Pinpoint the cell where the given text exists, returning its (X, Y) midpoint coordinate. 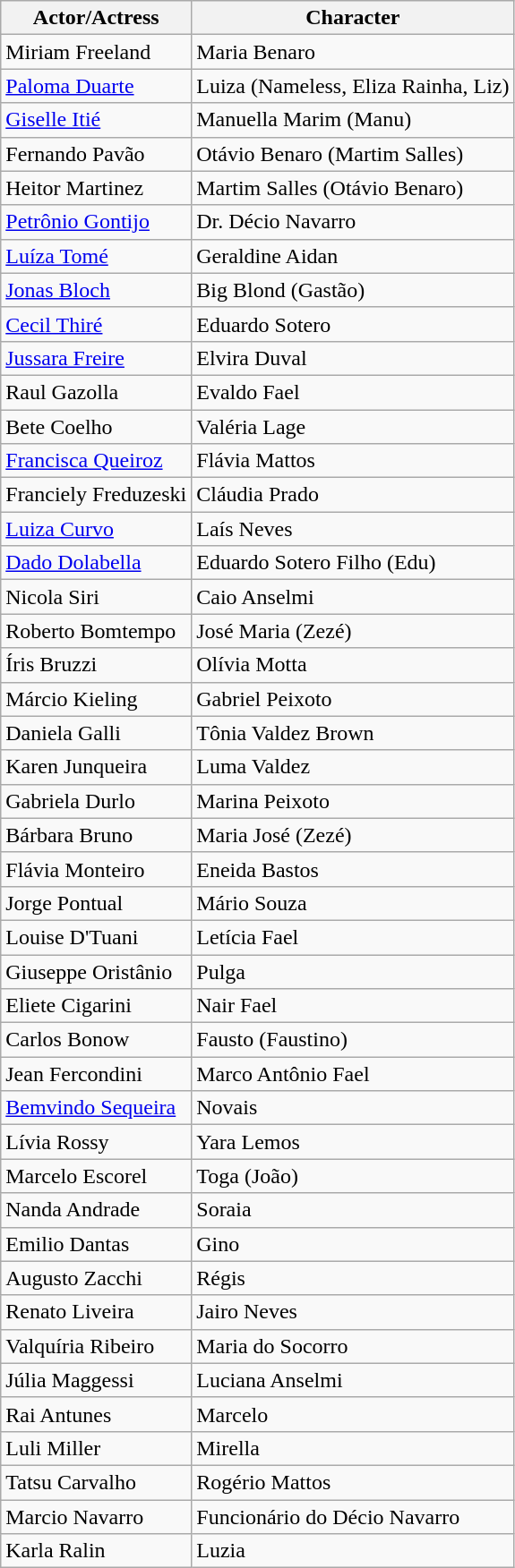
Tatsu Carvalho (97, 1482)
Giuseppe Oristânio (97, 971)
Nanda Andrade (97, 1210)
Marcelo Escorel (97, 1176)
Elvira Duval (353, 358)
Maria do Socorro (353, 1346)
Augusto Zacchi (97, 1278)
Nicola Siri (97, 597)
Fausto (Faustino) (353, 1040)
Jorge Pontual (97, 903)
Eduardo Sotero (353, 324)
Luma Valdez (353, 767)
Evaldo Fael (353, 392)
Dr. Décio Navarro (353, 222)
Rogério Mattos (353, 1482)
Marcio Navarro (97, 1517)
Renato Liveira (97, 1312)
Franciely Freduzeski (97, 495)
Maria Benaro (353, 52)
Mário Souza (353, 903)
Íris Bruzzi (97, 665)
Geraldine Aidan (353, 256)
Raul Gazolla (97, 392)
Heitor Martinez (97, 188)
Jussara Freire (97, 358)
Jairo Neves (353, 1312)
Gabriela Durlo (97, 801)
Manuella Marim (Manu) (353, 120)
Gabriel Peixoto (353, 699)
Bemvindo Sequeira (97, 1108)
Jonas Bloch (97, 290)
Paloma Duarte (97, 86)
Maria José (Zezé) (353, 835)
Laís Neves (353, 529)
Jean Fercondini (97, 1074)
Luíza Tomé (97, 256)
Luiza (Nameless, Eliza Rainha, Liz) (353, 86)
Novais (353, 1108)
Eduardo Sotero Filho (Edu) (353, 563)
Rai Antunes (97, 1414)
Tônia Valdez Brown (353, 733)
Character (353, 18)
Eneida Bastos (353, 869)
Flávia Monteiro (97, 869)
Pulga (353, 971)
José Maria (Zezé) (353, 631)
Gino (353, 1244)
Bárbara Bruno (97, 835)
Francisca Queiroz (97, 461)
Caio Anselmi (353, 597)
Luli Miller (97, 1448)
Dado Dolabella (97, 563)
Olívia Motta (353, 665)
Luciana Anselmi (353, 1380)
Daniela Galli (97, 733)
Nair Fael (353, 1006)
Roberto Bomtempo (97, 631)
Bete Coelho (97, 427)
Letícia Fael (353, 937)
Valquíria Ribeiro (97, 1346)
Petrônio Gontijo (97, 222)
Toga (João) (353, 1176)
Flávia Mattos (353, 461)
Valéria Lage (353, 427)
Cecil Thiré (97, 324)
Júlia Maggessi (97, 1380)
Carlos Bonow (97, 1040)
Mirella (353, 1448)
Otávio Benaro (Martim Salles) (353, 154)
Lívia Rossy (97, 1142)
Emilio Dantas (97, 1244)
Karen Junqueira (97, 767)
Karla Ralin (97, 1551)
Funcionário do Décio Navarro (353, 1517)
Giselle Itié (97, 120)
Big Blond (Gastão) (353, 290)
Yara Lemos (353, 1142)
Martim Salles (Otávio Benaro) (353, 188)
Marina Peixoto (353, 801)
Luzia (353, 1551)
Actor/Actress (97, 18)
Fernando Pavão (97, 154)
Régis (353, 1278)
Marcelo (353, 1414)
Luiza Curvo (97, 529)
Marco Antônio Fael (353, 1074)
Louise D'Tuani (97, 937)
Soraia (353, 1210)
Miriam Freeland (97, 52)
Eliete Cigarini (97, 1006)
Cláudia Prado (353, 495)
Márcio Kieling (97, 699)
